Output the [X, Y] coordinate of the center of the cell containing the given text.  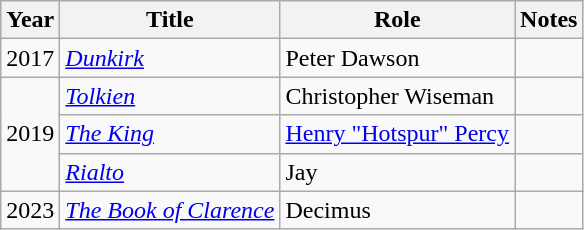
The Book of Clarence [170, 210]
Dunkirk [170, 58]
Jay [398, 172]
Rialto [170, 172]
The King [170, 134]
Role [398, 20]
Decimus [398, 210]
Title [170, 20]
Christopher Wiseman [398, 96]
Tolkien [170, 96]
Peter Dawson [398, 58]
Henry "Hotspur" Percy [398, 134]
Year [30, 20]
2017 [30, 58]
2023 [30, 210]
Notes [549, 20]
2019 [30, 134]
